Search for the cell housing the specified text and yield its (X, Y) center coordinate. 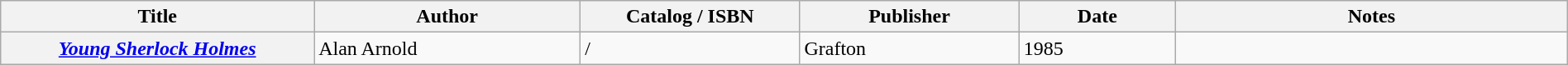
Author (447, 17)
Alan Arnold (447, 48)
Date (1097, 17)
Catalog / ISBN (690, 17)
Notes (1372, 17)
Young Sherlock Holmes (157, 48)
Grafton (910, 48)
Title (157, 17)
Publisher (910, 17)
/ (690, 48)
1985 (1097, 48)
